Output the [X, Y] coordinate of the center of the cell containing the given text.  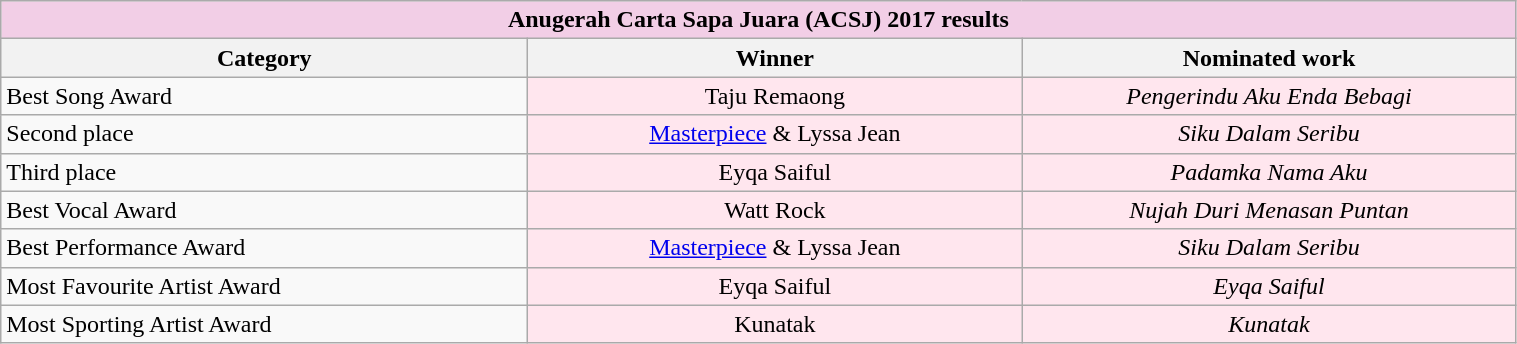
Third place [264, 172]
Padamka Nama Aku [1269, 172]
Most Sporting Artist Award [264, 324]
Watt Rock [775, 210]
Winner [775, 58]
Second place [264, 134]
Best Performance Award [264, 248]
Category [264, 58]
Best Vocal Award [264, 210]
Nujah Duri Menasan Puntan [1269, 210]
Anugerah Carta Sapa Juara (ACSJ) 2017 results [758, 20]
Most Favourite Artist Award [264, 286]
Pengerindu Aku Enda Bebagi [1269, 96]
Best Song Award [264, 96]
Taju Remaong [775, 96]
Nominated work [1269, 58]
